Capture the cell that displays the provided text and extract its (x, y) central coordinate. 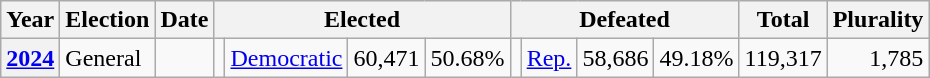
Total (783, 20)
50.68% (468, 58)
58,686 (616, 58)
Defeated (624, 20)
60,471 (386, 58)
Year (30, 20)
119,317 (783, 58)
Election (108, 20)
General (108, 58)
Plurality (878, 20)
Elected (362, 20)
Democratic (286, 58)
2024 (30, 58)
Rep. (549, 58)
49.18% (696, 58)
Date (184, 20)
1,785 (878, 58)
